Extract the [x, y] coordinate from the center of the cell holding the provided text.  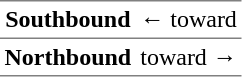
toward → [189, 57]
Southbound [68, 20]
Northbound [68, 57]
← toward [189, 20]
